Identify which cell holds the provided text, then report its [X, Y] central coordinate. 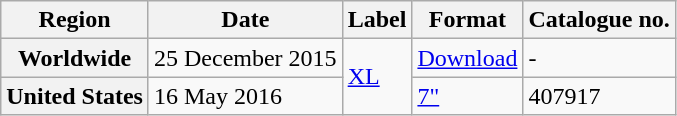
7" [468, 96]
16 May 2016 [245, 96]
Catalogue no. [599, 20]
Region [75, 20]
407917 [599, 96]
Date [245, 20]
Download [468, 58]
Worldwide [75, 58]
- [599, 58]
XL [377, 77]
Label [377, 20]
25 December 2015 [245, 58]
Format [468, 20]
United States [75, 96]
